Output the [x, y] coordinate of the center of the cell containing the given text.  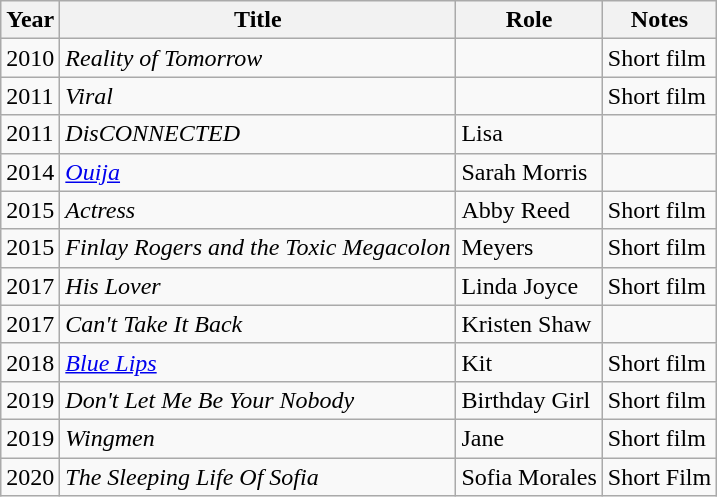
Sarah Morris [529, 172]
Kristen Shaw [529, 324]
Can't Take It Back [258, 324]
Actress [258, 210]
2018 [30, 362]
Year [30, 20]
Blue Lips [258, 362]
Short Film [659, 477]
Wingmen [258, 438]
Ouija [258, 172]
Abby Reed [529, 210]
Sofia Morales [529, 477]
2020 [30, 477]
Linda Joyce [529, 286]
Finlay Rogers and the Toxic Megacolon [258, 248]
Lisa [529, 134]
Jane [529, 438]
Reality of Tomorrow [258, 58]
Birthday Girl [529, 400]
Don't Let Me Be Your Nobody [258, 400]
2014 [30, 172]
Kit [529, 362]
Title [258, 20]
The Sleeping Life Of Sofia [258, 477]
Meyers [529, 248]
Viral [258, 96]
His Lover [258, 286]
DisCONNECTED [258, 134]
Notes [659, 20]
2010 [30, 58]
Role [529, 20]
